Capture the cell that displays the provided text and extract its (x, y) central coordinate. 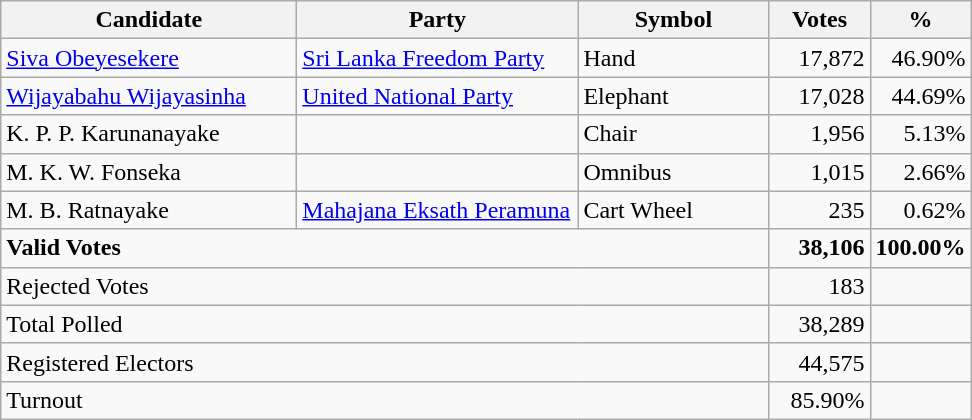
Mahajana Eksath Peramuna (438, 210)
5.13% (920, 134)
Valid Votes (385, 248)
183 (820, 286)
Candidate (149, 20)
Omnibus (674, 172)
85.90% (820, 400)
1,015 (820, 172)
17,872 (820, 58)
38,106 (820, 248)
Symbol (674, 20)
Party (438, 20)
Wijayabahu Wijayasinha (149, 96)
Siva Obeyesekere (149, 58)
44,575 (820, 362)
Turnout (385, 400)
17,028 (820, 96)
Hand (674, 58)
100.00% (920, 248)
M. B. Ratnayake (149, 210)
38,289 (820, 324)
Chair (674, 134)
Elephant (674, 96)
Registered Electors (385, 362)
K. P. P. Karunanayake (149, 134)
Rejected Votes (385, 286)
M. K. W. Fonseka (149, 172)
2.66% (920, 172)
United National Party (438, 96)
Votes (820, 20)
Total Polled (385, 324)
46.90% (920, 58)
44.69% (920, 96)
Sri Lanka Freedom Party (438, 58)
1,956 (820, 134)
0.62% (920, 210)
% (920, 20)
Cart Wheel (674, 210)
235 (820, 210)
